Provide the [X, Y] coordinate of the cell's center where the given text is located.  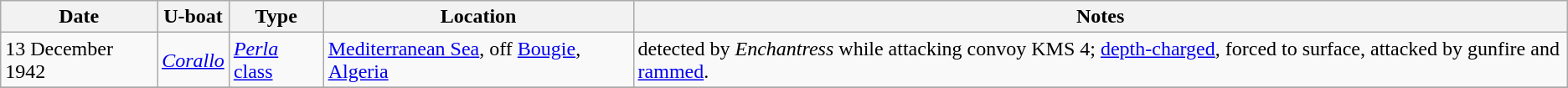
Mediterranean Sea, off Bougie, Algeria [478, 60]
U-boat [193, 17]
Perla class [276, 60]
Type [276, 17]
Location [478, 17]
Date [79, 17]
13 December 1942 [79, 60]
detected by Enchantress while attacking convoy KMS 4; depth-charged, forced to surface, attacked by gunfire and rammed. [1101, 60]
Corallo [193, 60]
Notes [1101, 17]
